For the text-containing cell, return its midpoint in [X, Y] coordinate format. 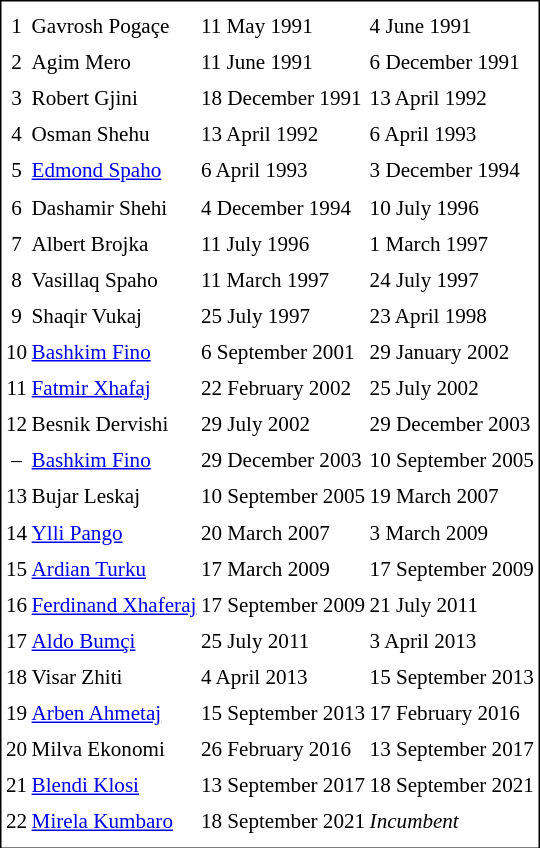
Ferdinand Xhaferaj [114, 605]
21 July 2011 [452, 605]
21 [16, 786]
10 July 1996 [452, 207]
10 [16, 352]
Milva Ekonomi [114, 750]
19 [16, 714]
4 April 2013 [283, 677]
29 January 2002 [452, 352]
3 March 2009 [452, 533]
Blendi Klosi [114, 786]
12 [16, 424]
11 March 1997 [283, 280]
Aldo Bumçi [114, 641]
1 March 1997 [452, 243]
Albert Brojka [114, 243]
– [16, 460]
25 July 2011 [283, 641]
1 [16, 26]
9 [16, 316]
Robert Gjini [114, 99]
Agim Mero [114, 63]
17 February 2016 [452, 714]
15 [16, 569]
Visar Zhiti [114, 677]
17 March 2009 [283, 569]
Shaqir Vukaj [114, 316]
Ylli Pango [114, 533]
19 March 2007 [452, 497]
11 [16, 388]
13 [16, 497]
6 December 1991 [452, 63]
23 April 1998 [452, 316]
Arben Ahmetaj [114, 714]
11 June 1991 [283, 63]
Incumbent [452, 822]
Osman Shehu [114, 135]
3 [16, 99]
17 [16, 641]
4 [16, 135]
Fatmir Xhafaj [114, 388]
Mirela Kumbaro [114, 822]
11 May 1991 [283, 26]
24 July 1997 [452, 280]
22 [16, 822]
Dashamir Shehi [114, 207]
16 [16, 605]
26 February 2016 [283, 750]
18 December 1991 [283, 99]
20 March 2007 [283, 533]
Edmond Spaho [114, 171]
4 June 1991 [452, 26]
Gavrosh Pogaçe [114, 26]
Besnik Dervishi [114, 424]
11 July 1996 [283, 243]
25 July 1997 [283, 316]
14 [16, 533]
6 September 2001 [283, 352]
5 [16, 171]
Ardian Turku [114, 569]
29 July 2002 [283, 424]
4 December 1994 [283, 207]
Bujar Leskaj [114, 497]
25 July 2002 [452, 388]
20 [16, 750]
8 [16, 280]
Vasillaq Spaho [114, 280]
2 [16, 63]
6 [16, 207]
3 April 2013 [452, 641]
7 [16, 243]
22 February 2002 [283, 388]
18 [16, 677]
3 December 1994 [452, 171]
